Return the (X, Y) coordinate for the center point of the cell that contains the specified text.  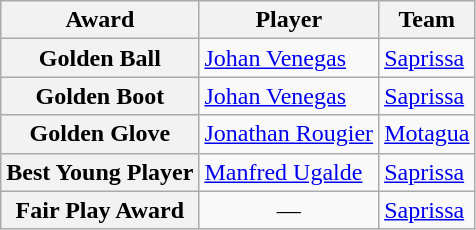
Manfred Ugalde (289, 172)
— (289, 210)
Golden Ball (100, 58)
Best Young Player (100, 172)
Golden Boot (100, 96)
Fair Play Award (100, 210)
Player (289, 20)
Golden Glove (100, 134)
Award (100, 20)
Jonathan Rougier (289, 134)
Motagua (427, 134)
Team (427, 20)
